Return the (X, Y) coordinate for the center point of the cell that contains the specified text.  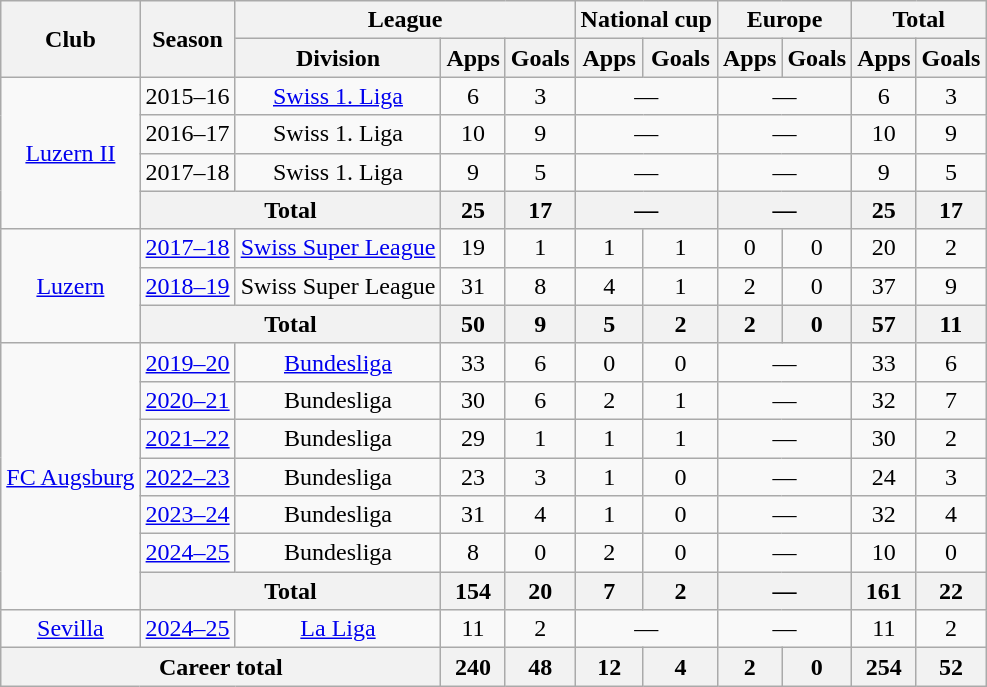
23 (473, 477)
2018–19 (188, 286)
240 (473, 667)
57 (884, 324)
154 (473, 591)
161 (884, 591)
Season (188, 39)
La Liga (338, 629)
254 (884, 667)
52 (951, 667)
League (405, 20)
12 (609, 667)
2022–23 (188, 477)
Sevilla (70, 629)
19 (473, 248)
National cup (646, 20)
2015–16 (188, 96)
2023–24 (188, 515)
29 (473, 438)
48 (540, 667)
Career total (221, 667)
Luzern (70, 286)
22 (951, 591)
24 (884, 477)
2016–17 (188, 134)
Division (338, 58)
2021–22 (188, 438)
2020–21 (188, 400)
2019–20 (188, 362)
Europe (784, 20)
37 (884, 286)
FC Augsburg (70, 476)
Luzern II (70, 153)
50 (473, 324)
Club (70, 39)
